For the text-containing cell, return its midpoint in (X, Y) coordinate format. 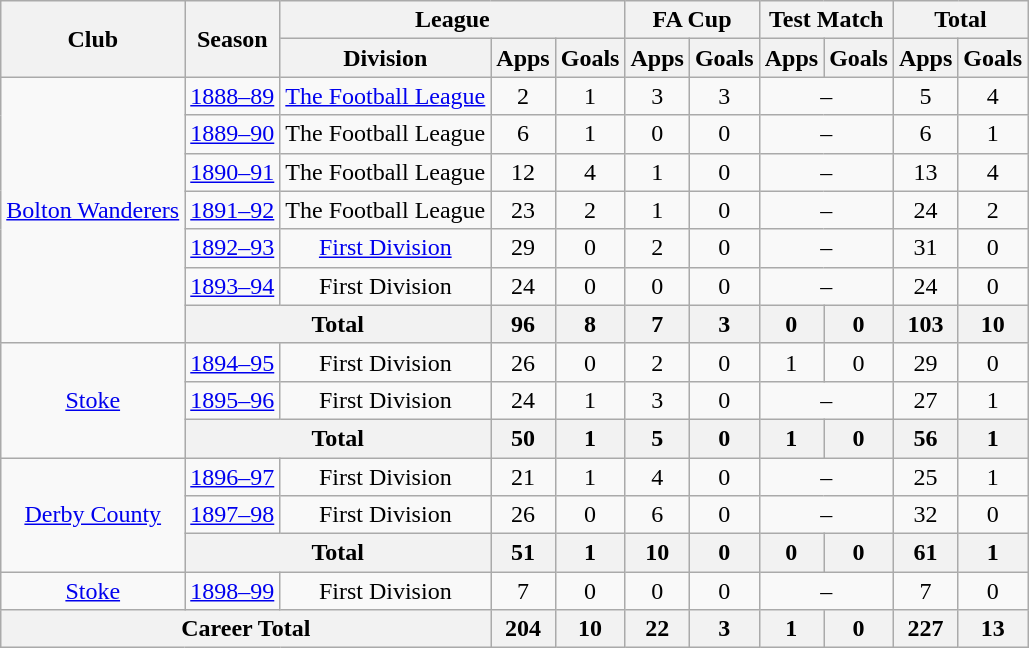
1897–98 (232, 515)
51 (523, 553)
31 (925, 248)
Derby County (93, 515)
204 (523, 629)
FA Cup (692, 20)
1889–90 (232, 134)
1890–91 (232, 172)
1894–95 (232, 362)
27 (925, 400)
1898–99 (232, 591)
Season (232, 39)
227 (925, 629)
Bolton Wanderers (93, 210)
96 (523, 324)
32 (925, 515)
21 (523, 477)
League (452, 20)
56 (925, 438)
Career Total (246, 629)
1888–89 (232, 96)
Division (386, 58)
1896–97 (232, 477)
103 (925, 324)
1893–94 (232, 286)
12 (523, 172)
61 (925, 553)
50 (523, 438)
23 (523, 210)
Club (93, 39)
1891–92 (232, 210)
8 (590, 324)
22 (657, 629)
Test Match (826, 20)
1895–96 (232, 400)
1892–93 (232, 248)
25 (925, 477)
